Provide the (x, y) coordinate of the cell's center where the given text is located.  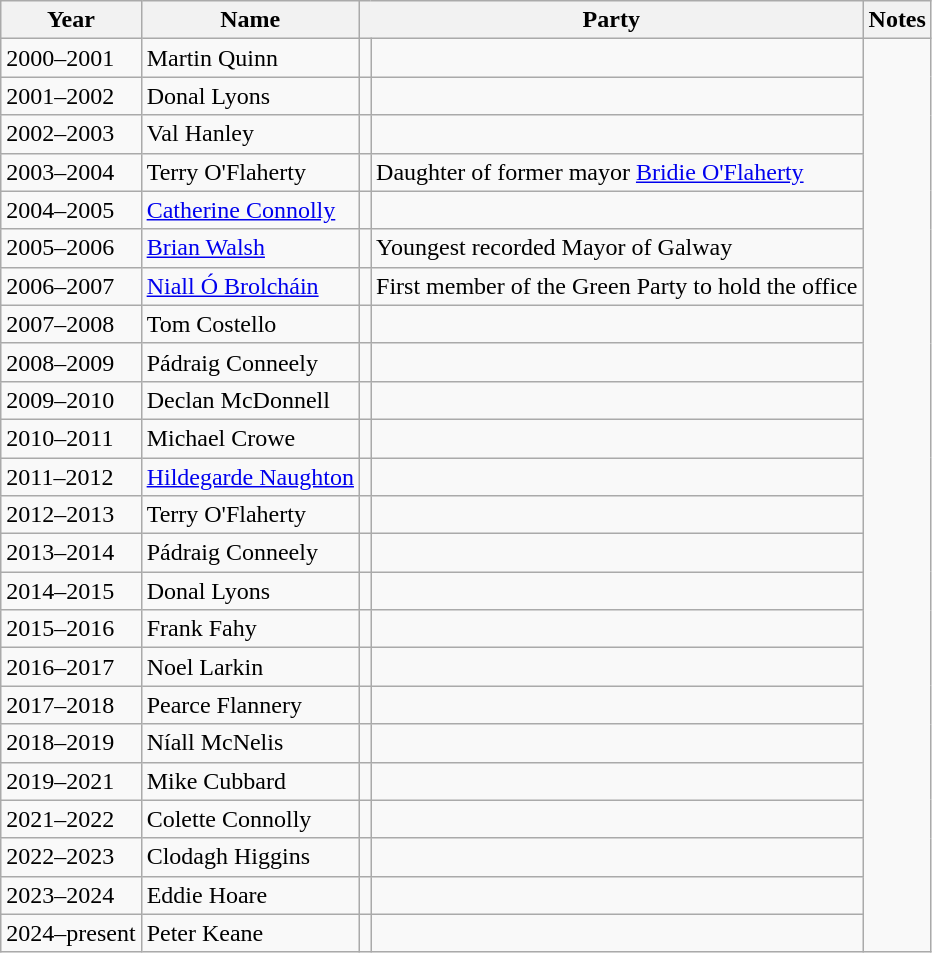
Name (250, 20)
Mike Cubbard (250, 781)
2021–2022 (71, 819)
Val Hanley (250, 134)
Declan McDonnell (250, 400)
2000–2001 (71, 58)
Brian Walsh (250, 248)
Eddie Hoare (250, 895)
2023–2024 (71, 895)
2019–2021 (71, 781)
Peter Keane (250, 933)
2013–2014 (71, 553)
2018–2019 (71, 743)
2022–2023 (71, 857)
Michael Crowe (250, 438)
2010–2011 (71, 438)
First member of the Green Party to hold the office (617, 286)
Hildegarde Naughton (250, 477)
Frank Fahy (250, 629)
2009–2010 (71, 400)
2012–2013 (71, 515)
2003–2004 (71, 172)
Year (71, 20)
Daughter of former mayor Bridie O'Flaherty (617, 172)
Notes (897, 20)
Tom Costello (250, 324)
Pearce Flannery (250, 705)
Níall McNelis (250, 743)
Niall Ó Brolcháin (250, 286)
2004–2005 (71, 210)
Clodagh Higgins (250, 857)
Colette Connolly (250, 819)
2002–2003 (71, 134)
2017–2018 (71, 705)
Martin Quinn (250, 58)
Noel Larkin (250, 667)
2015–2016 (71, 629)
2016–2017 (71, 667)
2001–2002 (71, 96)
2011–2012 (71, 477)
Party (611, 20)
2024–present (71, 933)
2008–2009 (71, 362)
2014–2015 (71, 591)
2005–2006 (71, 248)
2006–2007 (71, 286)
Youngest recorded Mayor of Galway (617, 248)
2007–2008 (71, 324)
Catherine Connolly (250, 210)
